For the text-containing cell, return its midpoint in [x, y] coordinate format. 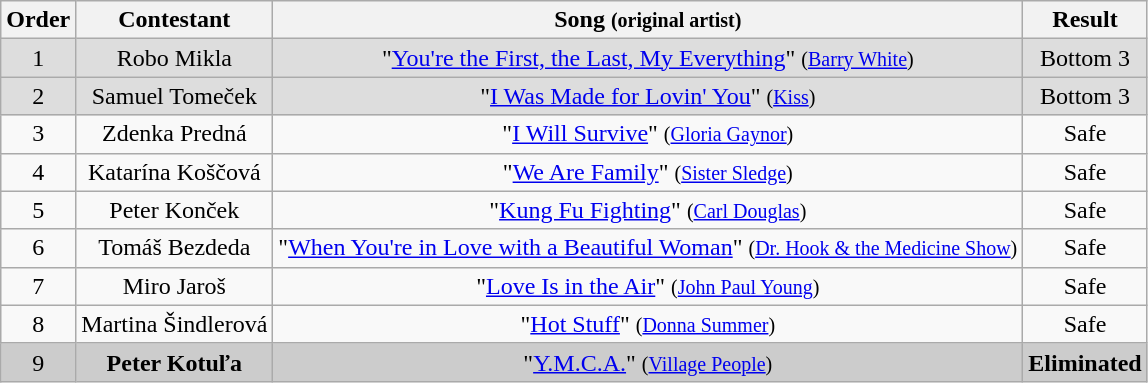
Eliminated [1085, 362]
Katarína Koščová [174, 172]
7 [38, 286]
1 [38, 58]
Peter Kotuľa [174, 362]
5 [38, 210]
9 [38, 362]
Order [38, 20]
"Y.M.C.A." (Village People) [648, 362]
Result [1085, 20]
Song (original artist) [648, 20]
3 [38, 134]
"Love Is in the Air" (John Paul Young) [648, 286]
"Kung Fu Fighting" (Carl Douglas) [648, 210]
"We Are Family" (Sister Sledge) [648, 172]
"I Was Made for Lovin' You" (Kiss) [648, 96]
Peter Konček [174, 210]
"When You're in Love with a Beautiful Woman" (Dr. Hook & the Medicine Show) [648, 248]
Robo Mikla [174, 58]
"You're the First, the Last, My Everything" (Barry White) [648, 58]
"Hot Stuff" (Donna Summer) [648, 324]
Martina Šindlerová [174, 324]
8 [38, 324]
"I Will Survive" (Gloria Gaynor) [648, 134]
Zdenka Predná [174, 134]
Miro Jaroš [174, 286]
4 [38, 172]
6 [38, 248]
Contestant [174, 20]
Samuel Tomeček [174, 96]
Tomáš Bezdeda [174, 248]
2 [38, 96]
